Search for the cell housing the specified text and yield its [x, y] center coordinate. 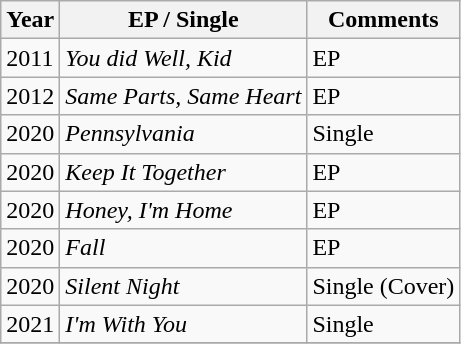
Pennsylvania [184, 134]
You did Well, Kid [184, 58]
Keep It Together [184, 172]
Same Parts, Same Heart [184, 96]
2011 [30, 58]
Fall [184, 248]
Silent Night [184, 286]
I'm With You [184, 324]
2021 [30, 324]
2012 [30, 96]
EP / Single [184, 20]
Single (Cover) [384, 286]
Year [30, 20]
Honey, I'm Home [184, 210]
Comments [384, 20]
